Search for the cell housing the specified text and yield its (x, y) center coordinate. 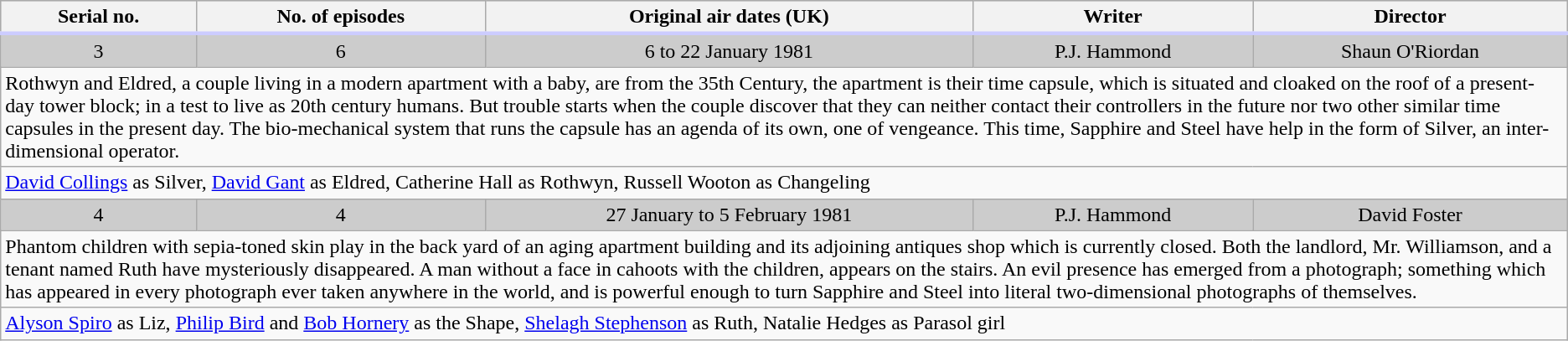
Original air dates (UK) (729, 18)
David Collings as Silver, David Gant as Eldred, Catherine Hall as Rothwyn, Russell Wooton as Changeling (784, 183)
6 (340, 50)
27 January to 5 February 1981 (729, 214)
No. of episodes (340, 18)
6 to 22 January 1981 (729, 50)
Serial no. (99, 18)
Director (1411, 18)
David Foster (1411, 214)
Alyson Spiro as Liz, Philip Bird and Bob Hornery as the Shape, Shelagh Stephenson as Ruth, Natalie Hedges as Parasol girl (784, 323)
3 (99, 50)
Writer (1113, 18)
Shaun O'Riordan (1411, 50)
